Identify which cell holds the provided text, then report its [x, y] central coordinate. 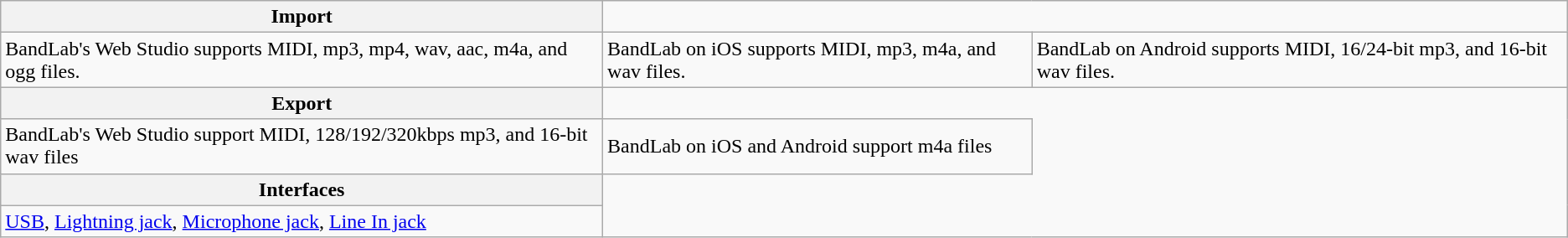
BandLab's Web Studio supports MIDI, mp3, mp4, wav, aac, m4a, and ogg files. [302, 60]
Import [302, 17]
BandLab on iOS and Android support m4a files [818, 146]
Interfaces [302, 189]
Export [302, 103]
USB, Lightning jack, Microphone jack, Line In jack [302, 221]
BandLab on Android supports MIDI, 16/24-bit mp3, and 16-bit wav files. [1300, 60]
BandLab on iOS supports MIDI, mp3, m4a, and wav files. [818, 60]
BandLab's Web Studio support MIDI, 128/192/320kbps mp3, and 16-bit wav files [302, 146]
